Pinpoint the cell where the given text exists, returning its [X, Y] midpoint coordinate. 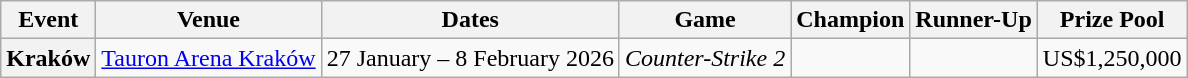
Champion [850, 20]
Game [704, 20]
Counter-Strike 2 [704, 58]
Venue [208, 20]
US$1,250,000 [1112, 58]
Dates [470, 20]
Kraków [48, 58]
Tauron Arena Kraków [208, 58]
Event [48, 20]
27 January – 8 February 2026 [470, 58]
Runner-Up [974, 20]
Prize Pool [1112, 20]
